Return [x, y] of the center of cell containing provided text 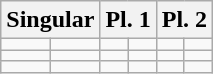
Pl. 2 [184, 20]
Pl. 1 [128, 20]
Singular [50, 20]
